Find where the given text appears and provide that cell's center as (x, y) coordinate. 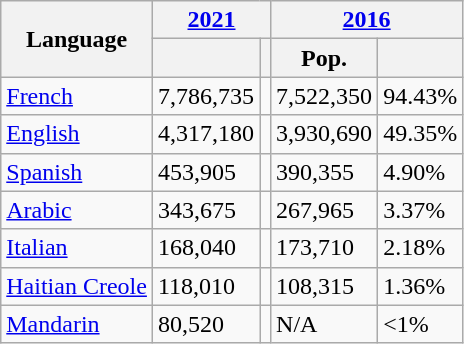
267,965 (324, 210)
Mandarin (77, 324)
English (77, 134)
3.37% (420, 210)
Spanish (77, 172)
108,315 (324, 286)
Language (77, 39)
Pop. (324, 58)
390,355 (324, 172)
1.36% (420, 286)
118,010 (206, 286)
7,786,735 (206, 96)
3,930,690 (324, 134)
<1% (420, 324)
2.18% (420, 248)
49.35% (420, 134)
173,710 (324, 248)
Italian (77, 248)
Arabic (77, 210)
94.43% (420, 96)
7,522,350 (324, 96)
4,317,180 (206, 134)
80,520 (206, 324)
French (77, 96)
168,040 (206, 248)
2016 (367, 20)
4.90% (420, 172)
N/A (324, 324)
2021 (211, 20)
Haitian Creole (77, 286)
343,675 (206, 210)
453,905 (206, 172)
